Capture the cell that displays the provided text and extract its [X, Y] central coordinate. 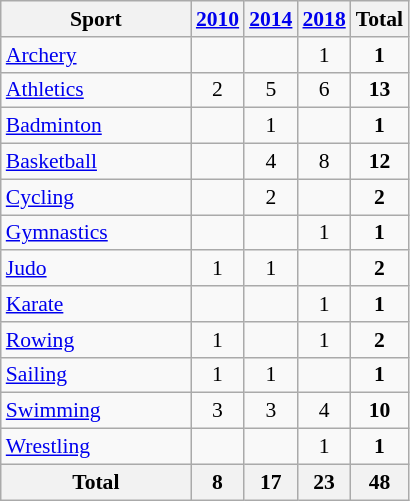
Cycling [96, 197]
2014 [270, 19]
Rowing [96, 340]
Basketball [96, 162]
17 [270, 482]
Sailing [96, 375]
Badminton [96, 126]
6 [324, 90]
Gymnastics [96, 233]
Athletics [96, 90]
13 [380, 90]
Wrestling [96, 447]
2010 [218, 19]
Karate [96, 304]
10 [380, 411]
23 [324, 482]
12 [380, 162]
Archery [96, 55]
48 [380, 482]
Judo [96, 269]
Sport [96, 19]
2018 [324, 19]
Swimming [96, 411]
5 [270, 90]
